Identify which cell holds the provided text, then report its [X, Y] central coordinate. 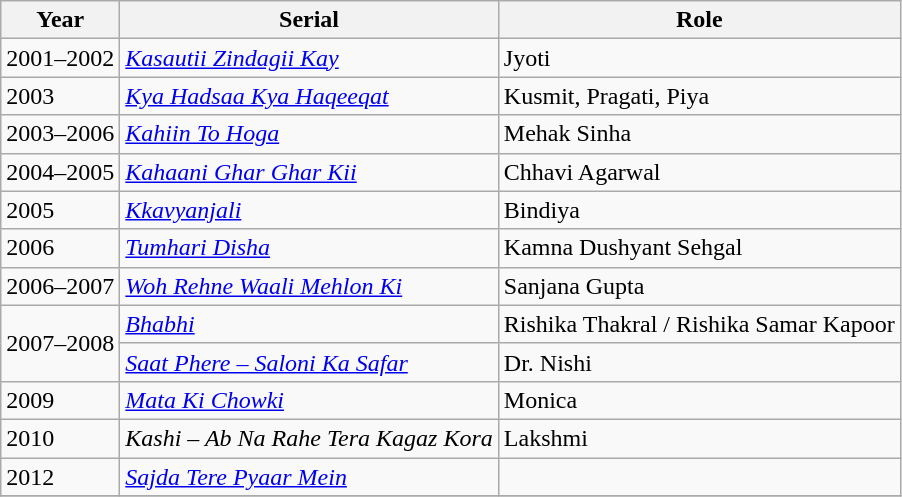
Sanjana Gupta [699, 286]
Lakshmi [699, 438]
Kusmit, Pragati, Piya [699, 96]
Rishika Thakral / Rishika Samar Kapoor [699, 324]
Kashi – Ab Na Rahe Tera Kagaz Kora [309, 438]
Jyoti [699, 58]
2005 [60, 210]
Role [699, 20]
Tumhari Disha [309, 248]
Chhavi Agarwal [699, 172]
Sajda Tere Pyaar Mein [309, 477]
Dr. Nishi [699, 362]
Serial [309, 20]
Kahaani Ghar Ghar Kii [309, 172]
Monica [699, 400]
Kamna Dushyant Sehgal [699, 248]
2003 [60, 96]
Bindiya [699, 210]
Woh Rehne Waali Mehlon Ki [309, 286]
Kkavyanjali [309, 210]
2006 [60, 248]
2007–2008 [60, 343]
2012 [60, 477]
Kasautii Zindagii Kay [309, 58]
2006–2007 [60, 286]
2010 [60, 438]
Kya Hadsaa Kya Haqeeqat [309, 96]
Mehak Sinha [699, 134]
2003–2006 [60, 134]
Mata Ki Chowki [309, 400]
Year [60, 20]
2001–2002 [60, 58]
Saat Phere – Saloni Ka Safar [309, 362]
2004–2005 [60, 172]
2009 [60, 400]
Kahiin To Hoga [309, 134]
Bhabhi [309, 324]
